For the text-containing cell, return its midpoint in (X, Y) coordinate format. 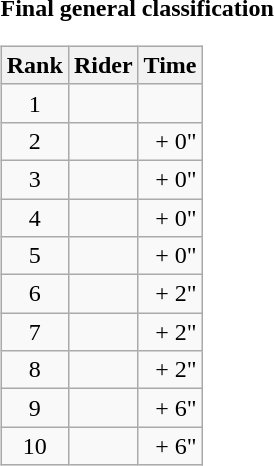
4 (34, 217)
Time (170, 65)
1 (34, 103)
7 (34, 332)
8 (34, 370)
Rank (34, 65)
6 (34, 294)
10 (34, 446)
2 (34, 141)
9 (34, 408)
3 (34, 179)
5 (34, 256)
Rider (103, 65)
